For the text-containing cell, return its midpoint in [X, Y] coordinate format. 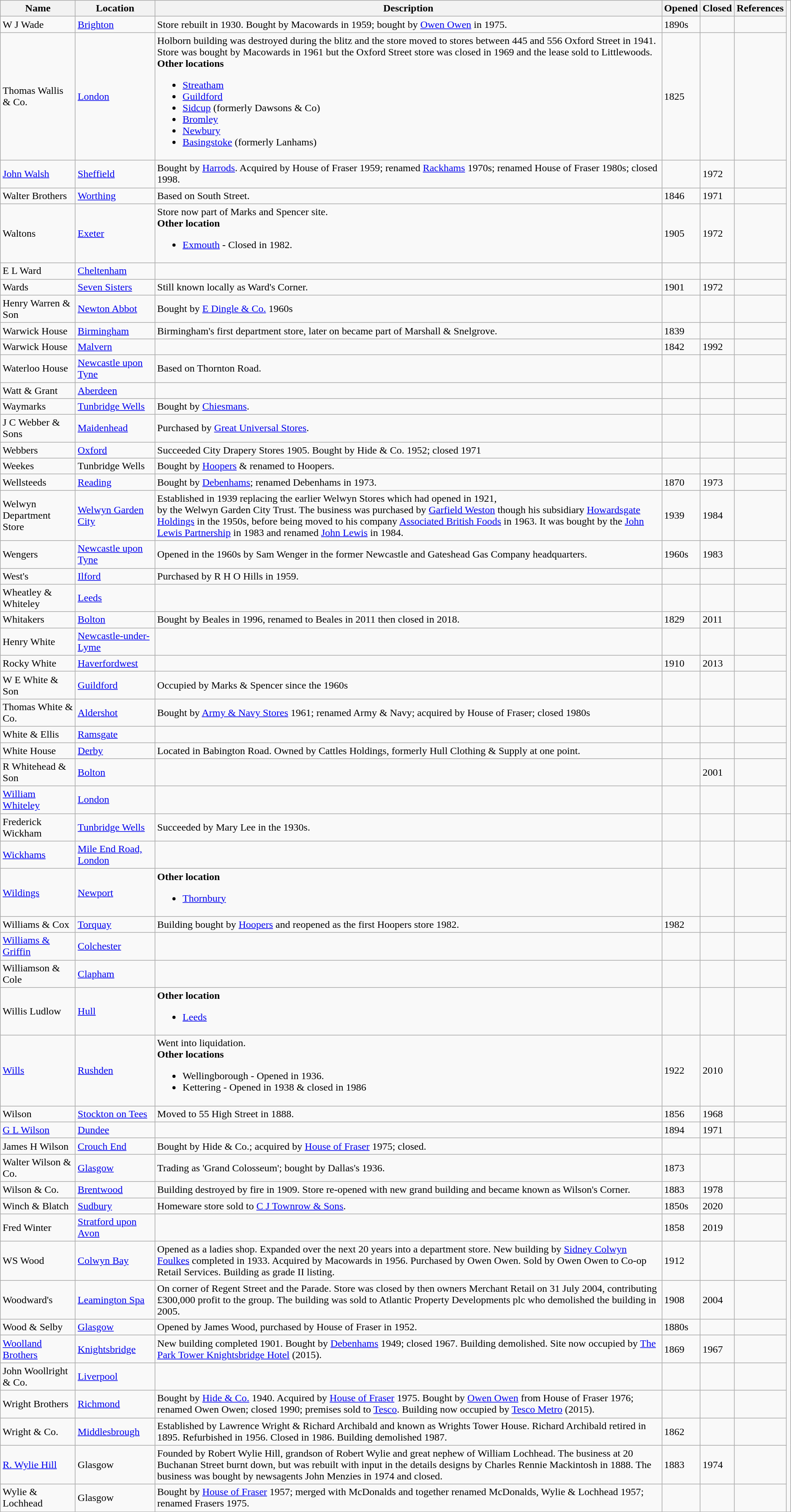
Winch & Blatch [38, 1206]
Haverfordwest [115, 663]
1939 [681, 516]
Opened by James Wood, purchased by House of Fraser in 1952. [409, 1327]
1982 [681, 924]
1922 [681, 1070]
Moved to 55 High Street in 1888. [409, 1114]
Waymarks [38, 407]
References [761, 8]
2004 [717, 1300]
Wilson & Co. [38, 1189]
White House [38, 750]
Ilford [115, 576]
Waterloo House [38, 369]
1983 [717, 555]
Other locationThornbury [409, 893]
2020 [717, 1206]
Henry Warren & Son [38, 309]
Clapham [115, 974]
1967 [717, 1349]
W J Wade [38, 25]
Cheltenham [115, 271]
White & Ellis [38, 734]
Closed [717, 8]
W E White & Son [38, 685]
1829 [681, 620]
Purchased by R H O Hills in 1959. [409, 576]
West's [38, 576]
Wills [38, 1070]
1910 [681, 663]
Sudbury [115, 1206]
Richmond [115, 1404]
Bought by House of Fraser 1957; merged with McDonalds and together renamed McDonalds, Wylie & Lochhead 1957; renamed Frasers 1975. [409, 1498]
Store now part of Marks and Spencer site.Other locationExmouth - Closed in 1982. [409, 233]
1870 [681, 482]
Newport [115, 893]
Ramsgate [115, 734]
Wheatley & Whiteley [38, 598]
John Woollright & Co. [38, 1376]
Trading as 'Grand Colosseum'; bought by Dallas's 1936. [409, 1167]
Aberdeen [115, 390]
Crouch End [115, 1146]
Brighton [115, 25]
Webbers [38, 450]
Aldershot [115, 713]
Waltons [38, 233]
1974 [717, 1465]
Bought by E Dingle & Co. 1960s [409, 309]
Dundee [115, 1130]
E L Ward [38, 271]
Occupied by Marks & Spencer since the 1960s [409, 685]
Welwyn Garden City [115, 516]
1973 [717, 482]
1908 [681, 1300]
Name [38, 8]
Hull [115, 1011]
1873 [681, 1167]
William Whiteley [38, 800]
J C Webber & Sons [38, 429]
Bought by Debenhams; renamed Debenhams in 1973. [409, 482]
Williamson & Cole [38, 974]
Leeds [115, 598]
Colwyn Bay [115, 1261]
Opened in the 1960s by Sam Wenger in the former Newcastle and Gateshead Gas Company headquarters. [409, 555]
Rocky White [38, 663]
John Walsh [38, 174]
1901 [681, 287]
Bought by Hoopers & renamed to Hoopers. [409, 466]
Purchased by Great Universal Stores. [409, 429]
1880s [681, 1327]
Maidenhead [115, 429]
Williams & Cox [38, 924]
Other locationLeeds [409, 1011]
Worthing [115, 196]
Based on South Street. [409, 196]
Woolland Brothers [38, 1349]
Seven Sisters [115, 287]
Walter Wilson & Co. [38, 1167]
2010 [717, 1070]
Reading [115, 482]
Derby [115, 750]
2001 [717, 773]
Fred Winter [38, 1228]
Wilson [38, 1114]
Newcastle-under-Lyme [115, 642]
Stratford upon Avon [115, 1228]
Willis Ludlow [38, 1011]
1850s [681, 1206]
Brentwood [115, 1189]
Oxford [115, 450]
Wickhams [38, 855]
Birmingham's first department store, later on became part of Marshall & Snelgrove. [409, 331]
Bought by Hide & Co.; acquired by House of Fraser 1975; closed. [409, 1146]
Still known locally as Ward's Corner. [409, 287]
Watt & Grant [38, 390]
Henry White [38, 642]
Store rebuilt in 1930. Bought by Macowards in 1959; bought by Owen Owen in 1975. [409, 25]
1905 [681, 233]
1894 [681, 1130]
1862 [681, 1431]
1992 [717, 347]
Stockton on Tees [115, 1114]
R Whitehead & Son [38, 773]
Liverpool [115, 1376]
Whitakers [38, 620]
Bought by Army & Navy Stores 1961; renamed Army & Navy; acquired by House of Fraser; closed 1980s [409, 713]
Mile End Road, London [115, 855]
1846 [681, 196]
Colchester [115, 946]
1912 [681, 1261]
1842 [681, 347]
Located in Babington Road. Owned by Cattles Holdings, formerly Hull Clothing & Supply at one point. [409, 750]
Knightsbridge [115, 1349]
Thomas Wallis & Co. [38, 96]
WS Wood [38, 1261]
Middlesbrough [115, 1431]
Bought by Beales in 1996, renamed to Beales in 2011 then closed in 2018. [409, 620]
Succeeded City Drapery Stores 1905. Bought by Hide & Co. 1952; closed 1971 [409, 450]
Thomas White & Co. [38, 713]
1984 [717, 516]
1869 [681, 1349]
Description [409, 8]
1839 [681, 331]
Building bought by Hoopers and reopened as the first Hoopers store 1982. [409, 924]
Went into liquidation.Other locationsWellingborough - Opened in 1936.Kettering - Opened in 1938 & closed in 1986 [409, 1070]
Williams & Griffin [38, 946]
Bought by Chiesmans. [409, 407]
Birmingham [115, 331]
Bought by Harrods. Acquired by House of Fraser 1959; renamed Rackhams 1970s; renamed House of Fraser 1980s; closed 1998. [409, 174]
Location [115, 8]
G L Wilson [38, 1130]
Wards [38, 287]
2019 [717, 1228]
Wellsteeds [38, 482]
Malvern [115, 347]
1978 [717, 1189]
Exeter [115, 233]
2011 [717, 620]
Newton Abbot [115, 309]
1825 [681, 96]
1858 [681, 1228]
Wright Brothers [38, 1404]
Walter Brothers [38, 196]
Frederick Wickham [38, 828]
Rushden [115, 1070]
Wengers [38, 555]
Succeeded by Mary Lee in the 1930s. [409, 828]
1856 [681, 1114]
Welwyn Department Store [38, 516]
James H Wilson [38, 1146]
Woodward's [38, 1300]
1890s [681, 25]
1960s [681, 555]
Wright & Co. [38, 1431]
2013 [717, 663]
Homeware store sold to C J Townrow & Sons. [409, 1206]
Leamington Spa [115, 1300]
1968 [717, 1114]
Torquay [115, 924]
Guildford [115, 685]
Wildings [38, 893]
Wood & Selby [38, 1327]
Sheffield [115, 174]
Weekes [38, 466]
Building destroyed by fire in 1909. Store re-opened with new grand building and became known as Wilson's Corner. [409, 1189]
Opened [681, 8]
R. Wylie Hill [38, 1465]
Wylie & Lochhead [38, 1498]
Based on Thornton Road. [409, 369]
